Capture the cell that displays the provided text and extract its [x, y] central coordinate. 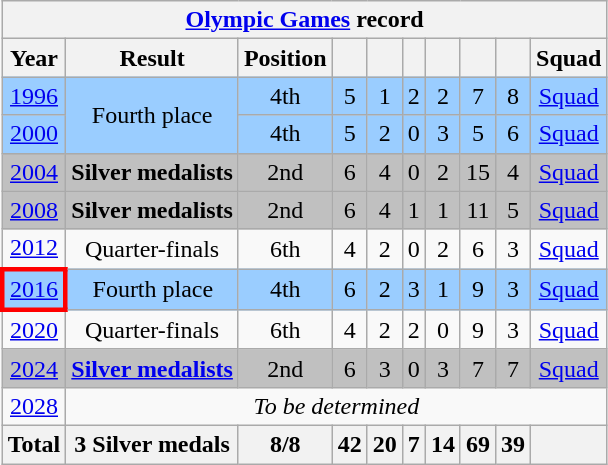
20 [384, 444]
2024 [34, 368]
To be determined [336, 406]
42 [350, 444]
Year [34, 58]
2020 [34, 330]
1996 [34, 96]
69 [478, 444]
8/8 [285, 444]
11 [478, 210]
Result [152, 58]
8 [512, 96]
2000 [34, 134]
2008 [34, 210]
14 [442, 444]
39 [512, 444]
Position [285, 58]
2028 [34, 406]
2012 [34, 249]
Total [34, 444]
2004 [34, 172]
2016 [34, 290]
Olympic Games record [304, 20]
3 Silver medals [152, 444]
15 [478, 172]
